Output the (X, Y) coordinate of the center of the cell containing the given text.  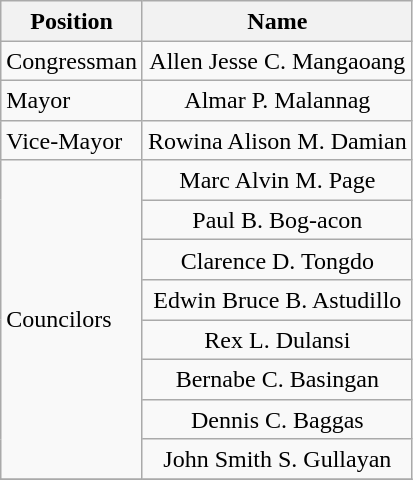
Dennis C. Baggas (277, 419)
John Smith S. Gullayan (277, 459)
Edwin Bruce B. Astudillo (277, 300)
Marc Alvin M. Page (277, 180)
Rowina Alison M. Damian (277, 140)
Clarence D. Tongdo (277, 260)
Mayor (72, 100)
Paul B. Bog-acon (277, 220)
Name (277, 21)
Almar P. Malannag (277, 100)
Allen Jesse C. Mangaoang (277, 61)
Councilors (72, 320)
Rex L. Dulansi (277, 340)
Congressman (72, 61)
Vice-Mayor (72, 140)
Position (72, 21)
Bernabe C. Basingan (277, 379)
